Extract the (X, Y) coordinate from the center of the cell holding the provided text.  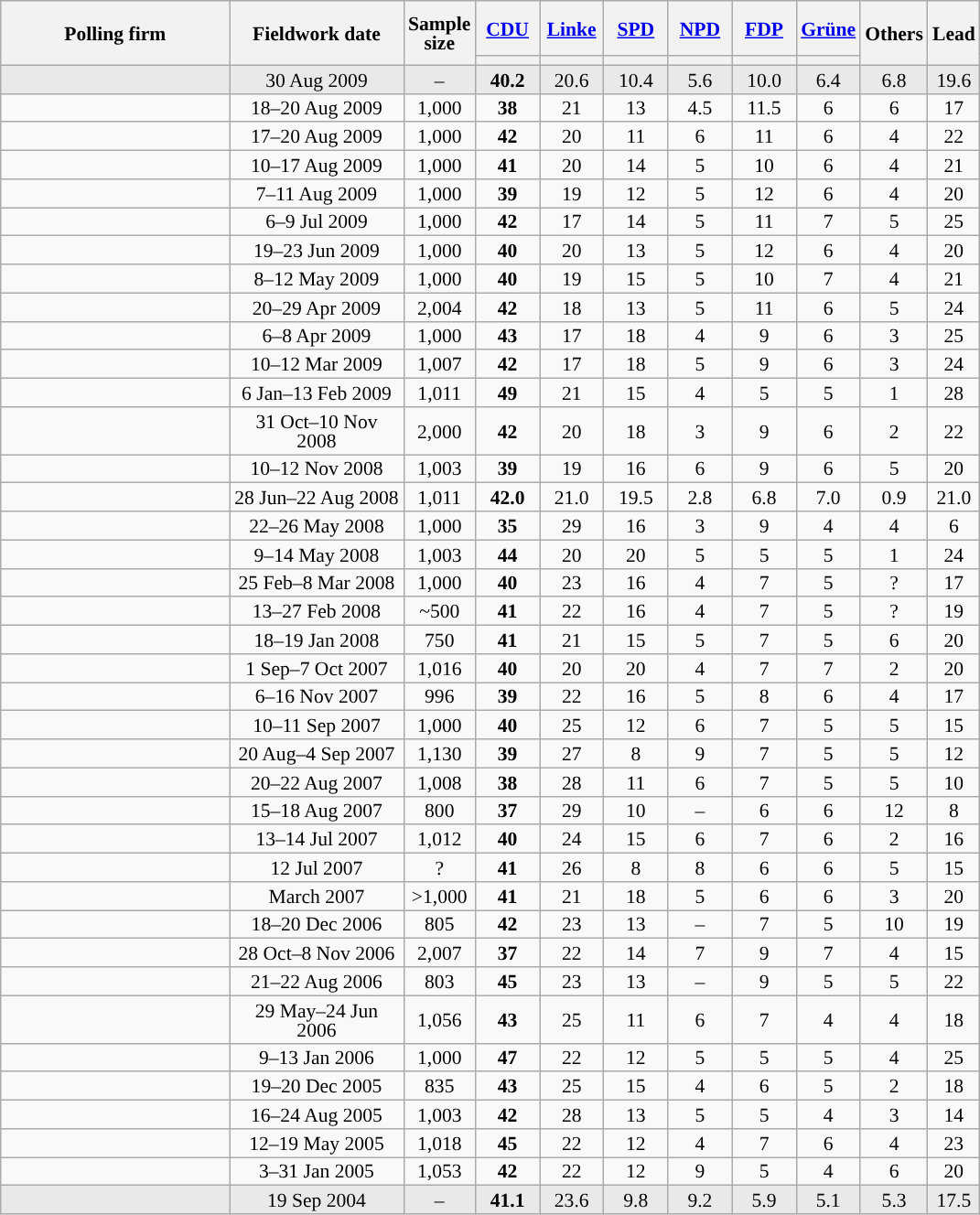
20 Aug–4 Sep 2007 (317, 754)
805 (439, 924)
11.5 (764, 108)
22–26 May 2008 (317, 525)
28 Oct–8 Nov 2006 (317, 953)
19–23 Jun 2009 (317, 251)
1,130 (439, 754)
1,018 (439, 1144)
6–8 Apr 2009 (317, 335)
18–20 Aug 2009 (317, 108)
19.6 (953, 79)
12–19 May 2005 (317, 1144)
1,008 (439, 781)
27 (572, 754)
23.6 (572, 1200)
996 (439, 697)
6–16 Nov 2007 (317, 697)
19–20 Dec 2005 (317, 1087)
10.0 (764, 79)
20–22 Aug 2007 (317, 781)
25 Feb–8 Mar 2008 (317, 582)
2,004 (439, 307)
15–18 Aug 2007 (317, 811)
17.5 (953, 1200)
SPD (636, 28)
6 Jan–13 Feb 2009 (317, 393)
49 (507, 393)
29 May–24 Jun 2006 (317, 1019)
750 (439, 640)
10–12 Nov 2008 (317, 468)
Others (894, 33)
~500 (439, 611)
FDP (764, 28)
30 Aug 2009 (317, 79)
40.2 (507, 79)
Fieldwork date (317, 33)
803 (439, 981)
9.2 (700, 1200)
44 (507, 554)
20.6 (572, 79)
2,007 (439, 953)
March 2007 (317, 897)
9–14 May 2008 (317, 554)
26 (572, 867)
5.6 (700, 79)
2.8 (700, 498)
31 Oct–10 Nov 2008 (317, 431)
Lead (953, 33)
35 (507, 525)
1,007 (439, 364)
17–20 Aug 2009 (317, 137)
9–13 Jan 2006 (317, 1058)
CDU (507, 28)
10.4 (636, 79)
28 Jun–22 Aug 2008 (317, 498)
13–27 Feb 2008 (317, 611)
3–31 Jan 2005 (317, 1171)
835 (439, 1087)
5.3 (894, 1200)
5.1 (828, 1200)
20–29 Apr 2009 (317, 307)
Grüne (828, 28)
8–12 May 2009 (317, 278)
12 Jul 2007 (317, 867)
2,000 (439, 431)
18–20 Dec 2006 (317, 924)
7–11 Aug 2009 (317, 194)
NPD (700, 28)
10–17 Aug 2009 (317, 165)
1,056 (439, 1019)
13–14 Jul 2007 (317, 840)
6.4 (828, 79)
1 Sep–7 Oct 2007 (317, 668)
1,053 (439, 1171)
Samplesize (439, 33)
19 Sep 2004 (317, 1200)
>1,000 (439, 897)
Polling firm (115, 33)
10–12 Mar 2009 (317, 364)
0.9 (894, 498)
21–22 Aug 2006 (317, 981)
47 (507, 1058)
1,012 (439, 840)
5.9 (764, 1200)
4.5 (700, 108)
10–11 Sep 2007 (317, 725)
7.0 (828, 498)
Linke (572, 28)
800 (439, 811)
16–24 Aug 2005 (317, 1114)
18–19 Jan 2008 (317, 640)
1,016 (439, 668)
6–9 Jul 2009 (317, 221)
42.0 (507, 498)
41.1 (507, 1200)
9.8 (636, 1200)
19.5 (636, 498)
